Locate the cell with the specified text and output its [x, y] center coordinate. 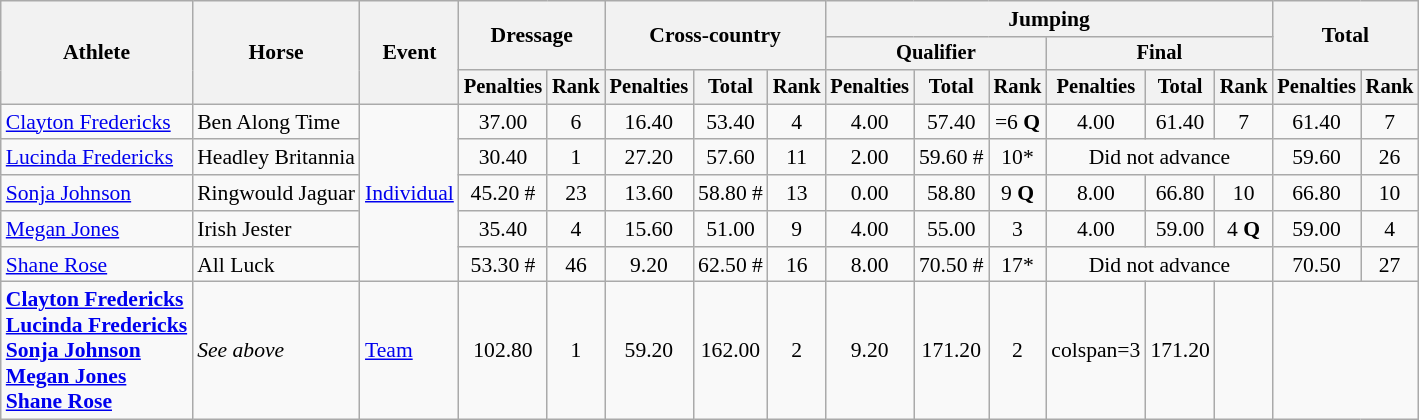
Ben Along Time [276, 122]
6 [576, 122]
70.50 [1316, 265]
All Luck [276, 265]
55.00 [952, 229]
45.20 # [503, 193]
Dressage [532, 36]
57.60 [730, 158]
Final [1159, 54]
0.00 [870, 193]
13.60 [649, 193]
53.30 # [503, 265]
=6 Q [1018, 122]
37.00 [503, 122]
9 Q [1018, 193]
Jumping [1050, 19]
Team [410, 351]
23 [576, 193]
Qualifier [936, 54]
58.80 # [730, 193]
Megan Jones [96, 229]
27.20 [649, 158]
57.40 [952, 122]
13 [797, 193]
62.50 # [730, 265]
2.00 [870, 158]
Athlete [96, 52]
59.20 [649, 351]
162.00 [730, 351]
102.80 [503, 351]
Individual [410, 193]
11 [797, 158]
colspan=3 [1096, 351]
51.00 [730, 229]
35.40 [503, 229]
See above [276, 351]
9 [797, 229]
Cross-country [716, 36]
Ringwould Jaguar [276, 193]
Irish Jester [276, 229]
27 [1390, 265]
30.40 [503, 158]
Clayton FredericksLucinda FredericksSonja JohnsonMegan JonesShane Rose [96, 351]
58.80 [952, 193]
Horse [276, 52]
46 [576, 265]
10* [1018, 158]
70.50 # [952, 265]
Shane Rose [96, 265]
Event [410, 52]
59.60 [1316, 158]
Sonja Johnson [96, 193]
15.60 [649, 229]
26 [1390, 158]
16.40 [649, 122]
3 [1018, 229]
17* [1018, 265]
16 [797, 265]
Clayton Fredericks [96, 122]
Lucinda Fredericks [96, 158]
53.40 [730, 122]
59.60 # [952, 158]
4 Q [1244, 229]
Headley Britannia [276, 158]
